Search for the cell housing the specified text and yield its (x, y) center coordinate. 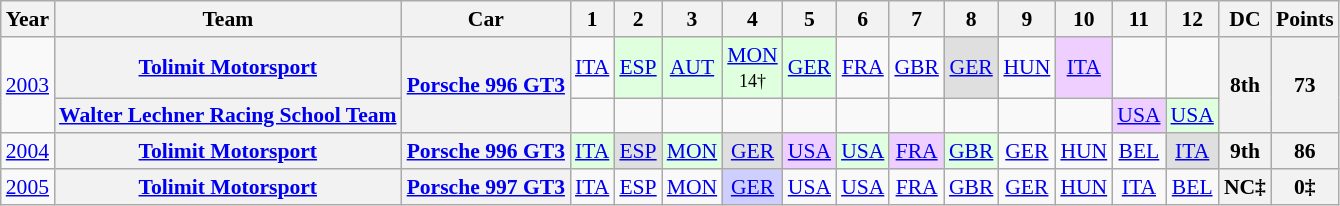
2004 (28, 152)
4 (752, 19)
1 (592, 19)
Porsche 997 GT3 (486, 187)
DC (1245, 19)
2003 (28, 86)
3 (692, 19)
2 (638, 19)
7 (916, 19)
2005 (28, 187)
8 (972, 19)
Points (1305, 19)
73 (1305, 86)
8th (1245, 86)
Team (228, 19)
NC‡ (1245, 187)
Walter Lechner Racing School Team (228, 116)
12 (1192, 19)
86 (1305, 152)
AUT (692, 68)
MON14† (752, 68)
Car (486, 19)
9th (1245, 152)
6 (862, 19)
9 (1026, 19)
10 (1084, 19)
0‡ (1305, 187)
Year (28, 19)
5 (810, 19)
11 (1138, 19)
